Find where the given text appears and provide that cell's center as (X, Y) coordinate. 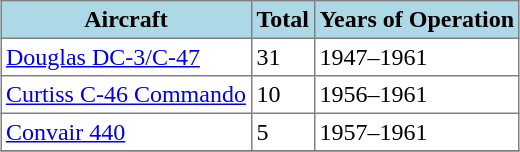
Years of Operation (416, 20)
Convair 440 (126, 132)
5 (282, 132)
Douglas DC-3/C-47 (126, 57)
Curtiss C-46 Commando (126, 95)
1956–1961 (416, 95)
Total (282, 20)
1957–1961 (416, 132)
10 (282, 95)
31 (282, 57)
Aircraft (126, 20)
1947–1961 (416, 57)
